Pinpoint the cell where the given text exists, returning its [x, y] midpoint coordinate. 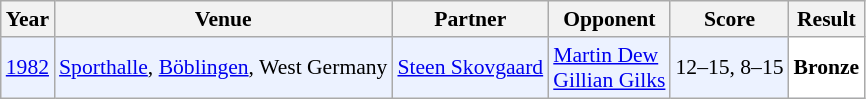
Bronze [827, 68]
Opponent [609, 19]
Steen Skovgaard [470, 68]
12–15, 8–15 [729, 68]
Score [729, 19]
Venue [223, 19]
Sporthalle, Böblingen, West Germany [223, 68]
1982 [28, 68]
Result [827, 19]
Year [28, 19]
Martin Dew Gillian Gilks [609, 68]
Partner [470, 19]
